For the text-containing cell, return its midpoint in [X, Y] coordinate format. 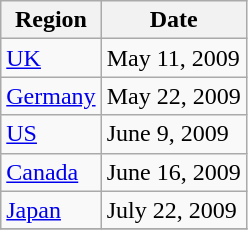
July 22, 2009 [174, 210]
June 16, 2009 [174, 172]
Canada [51, 172]
Japan [51, 210]
Germany [51, 96]
Date [174, 20]
May 11, 2009 [174, 58]
US [51, 134]
Region [51, 20]
June 9, 2009 [174, 134]
May 22, 2009 [174, 96]
UK [51, 58]
